Determine the (x, y) coordinate at the center of the cell enclosing the given text.  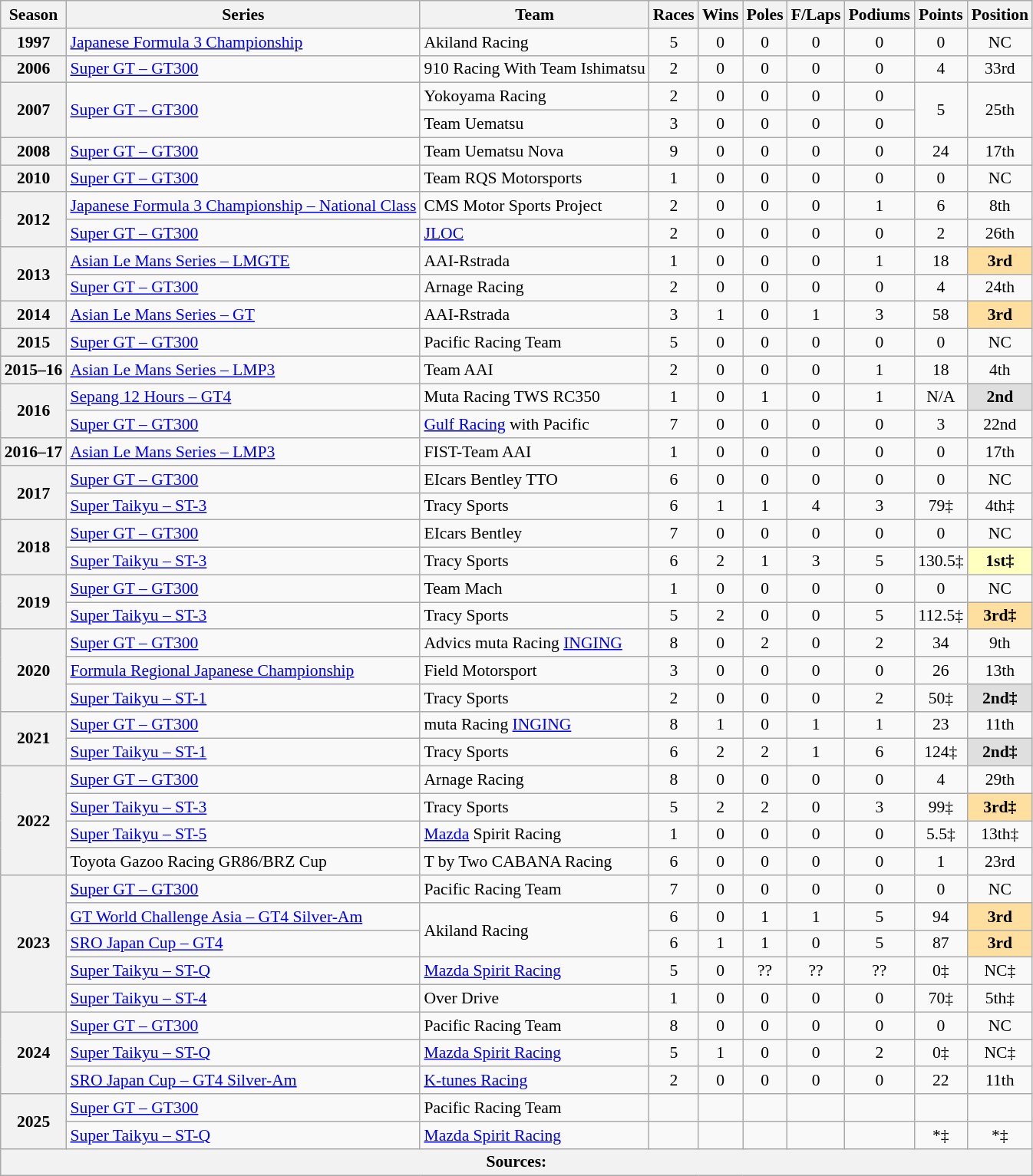
112.5‡ (941, 616)
5th‡ (1000, 999)
22 (941, 1081)
Team (534, 15)
Wins (721, 15)
910 Racing With Team Ishimatsu (534, 69)
Sepang 12 Hours – GT4 (243, 397)
Races (674, 15)
99‡ (941, 807)
130.5‡ (941, 562)
2015–16 (34, 370)
23rd (1000, 862)
Sources: (516, 1162)
Field Motorsport (534, 670)
87 (941, 944)
Toyota Gazoo Racing GR86/BRZ Cup (243, 862)
13th‡ (1000, 835)
GT World Challenge Asia – GT4 Silver-Am (243, 917)
JLOC (534, 233)
2019 (34, 601)
70‡ (941, 999)
EIcars Bentley TTO (534, 479)
2022 (34, 821)
58 (941, 315)
2013 (34, 275)
2020 (34, 670)
4th (1000, 370)
2014 (34, 315)
Points (941, 15)
50‡ (941, 698)
Position (1000, 15)
24th (1000, 288)
Muta Racing TWS RC350 (534, 397)
23 (941, 725)
Japanese Formula 3 Championship (243, 42)
Formula Regional Japanese Championship (243, 670)
SRO Japan Cup – GT4 (243, 944)
2008 (34, 151)
F/Laps (817, 15)
2006 (34, 69)
1st‡ (1000, 562)
Team AAI (534, 370)
Season (34, 15)
124‡ (941, 753)
8th (1000, 206)
Japanese Formula 3 Championship – National Class (243, 206)
Poles (765, 15)
SRO Japan Cup – GT4 Silver-Am (243, 1081)
2nd (1000, 397)
Team Mach (534, 588)
Series (243, 15)
5.5‡ (941, 835)
2017 (34, 492)
2021 (34, 738)
Podiums (880, 15)
9th (1000, 644)
2016–17 (34, 452)
24 (941, 151)
1997 (34, 42)
Over Drive (534, 999)
Super Taikyu – ST-4 (243, 999)
33rd (1000, 69)
Team Uematsu Nova (534, 151)
2024 (34, 1052)
Yokoyama Racing (534, 97)
22nd (1000, 425)
Super Taikyu – ST-5 (243, 835)
9 (674, 151)
Gulf Racing with Pacific (534, 425)
2007 (34, 110)
CMS Motor Sports Project (534, 206)
Asian Le Mans Series – LMGTE (243, 261)
2023 (34, 944)
13th (1000, 670)
26 (941, 670)
2016 (34, 411)
Advics muta Racing INGING (534, 644)
EIcars Bentley (534, 534)
34 (941, 644)
29th (1000, 780)
2012 (34, 219)
26th (1000, 233)
T by Two CABANA Racing (534, 862)
Team Uematsu (534, 124)
K-tunes Racing (534, 1081)
Team RQS Motorsports (534, 179)
2018 (34, 548)
25th (1000, 110)
2015 (34, 343)
4th‡ (1000, 506)
muta Racing INGING (534, 725)
94 (941, 917)
79‡ (941, 506)
2010 (34, 179)
N/A (941, 397)
Asian Le Mans Series – GT (243, 315)
2025 (34, 1122)
FIST-Team AAI (534, 452)
